Find where the given text appears and provide that cell's center as [X, Y] coordinate. 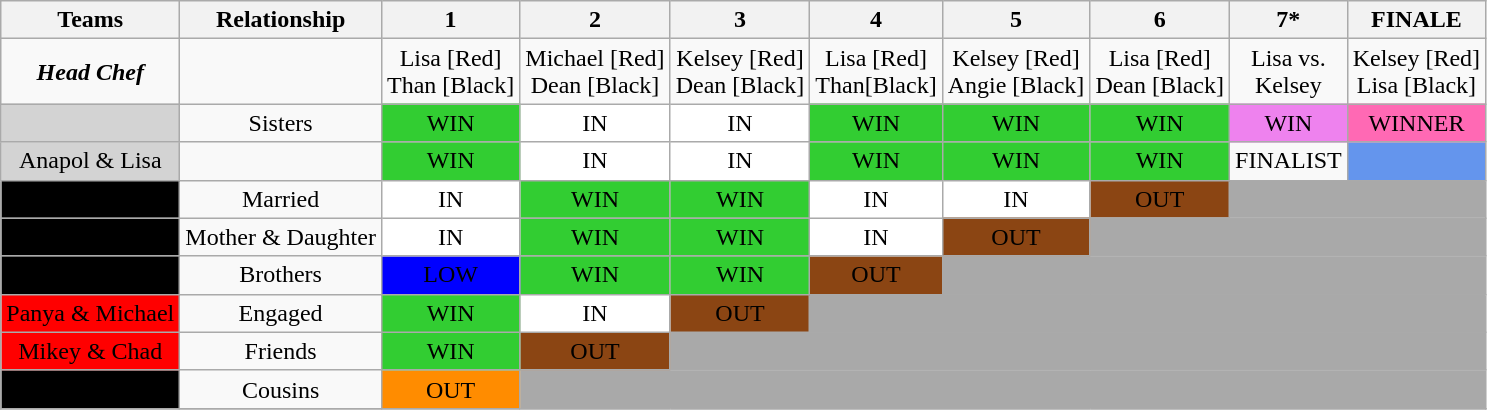
Anapol & Lisa [90, 161]
Panya & Michael [90, 313]
Teams [90, 20]
4 [876, 20]
Relationship [281, 20]
3 [740, 20]
Zan & Than [90, 275]
Kelsey [Red] Dean [Black] [740, 72]
Sisters [281, 123]
1 [450, 20]
7* [1289, 20]
Mikey & Chad [90, 351]
5 [1016, 20]
Lisa [Red] Than [Black] [450, 72]
Married [281, 199]
Kelsey [Red] Lisa [Black] [1416, 72]
Cousins [281, 389]
Lisa [Red] Than[Black] [876, 72]
Michael [Red] Dean [Black] [595, 72]
Head Chef [90, 72]
FINALE [1416, 20]
2 [595, 20]
Kelsey [Red] Angie [Black] [1016, 72]
Mother & Daughter [281, 237]
Denise & Khoa [90, 389]
Dean & Shari [90, 199]
FINALIST [1289, 161]
Lisa [Red] Dean [Black] [1160, 72]
Friends [281, 351]
Lisa vs.Kelsey [1289, 72]
WINNER [1416, 123]
6 [1160, 20]
LOW [450, 275]
Engaged [281, 313]
Brothers [281, 275]
